Pinpoint the cell where the given text exists, returning its [X, Y] midpoint coordinate. 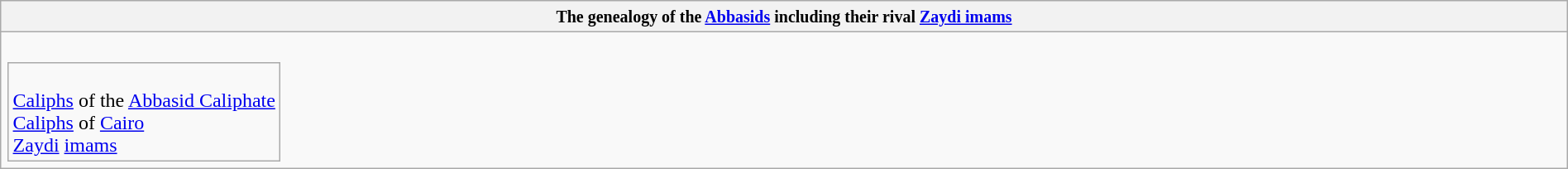
The genealogy of the Abbasids including their rival Zaydi imams [784, 17]
